Identify which cell holds the provided text, then report its (X, Y) central coordinate. 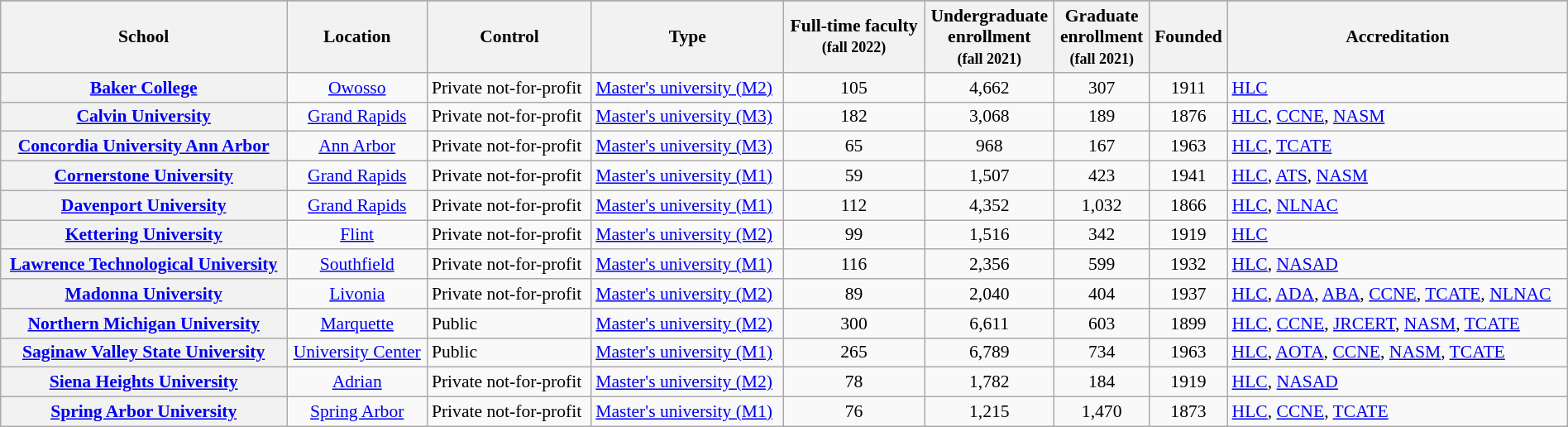
1,507 (989, 176)
Founded (1188, 36)
Location (357, 36)
99 (853, 235)
1911 (1188, 88)
School (144, 36)
Siena Heights University (144, 382)
Lawrence Technological University (144, 265)
4,662 (989, 88)
Control (509, 36)
105 (853, 88)
4,352 (989, 205)
1,782 (989, 382)
1876 (1188, 117)
1941 (1188, 176)
189 (1102, 117)
Southfield (357, 265)
Concordia University Ann Arbor (144, 146)
Spring Arbor (357, 412)
59 (853, 176)
182 (853, 117)
HLC, CCNE, TCATE (1398, 412)
1866 (1188, 205)
Undergraduateenrollment(fall 2021) (989, 36)
Saginaw Valley State University (144, 353)
Adrian (357, 382)
404 (1102, 294)
2,356 (989, 265)
HLC, TCATE (1398, 146)
Davenport University (144, 205)
1,215 (989, 412)
Flint (357, 235)
Livonia (357, 294)
1,470 (1102, 412)
112 (853, 205)
Graduateenrollment(fall 2021) (1102, 36)
Kettering University (144, 235)
184 (1102, 382)
HLC, AOTA, CCNE, NASM, TCATE (1398, 353)
6,611 (989, 324)
89 (853, 294)
Spring Arbor University (144, 412)
Madonna University (144, 294)
HLC, NLNAC (1398, 205)
Calvin University (144, 117)
265 (853, 353)
Type (687, 36)
603 (1102, 324)
76 (853, 412)
1,516 (989, 235)
1,032 (1102, 205)
Marquette (357, 324)
2,040 (989, 294)
116 (853, 265)
Northern Michigan University (144, 324)
HLC, ATS, NASM (1398, 176)
6,789 (989, 353)
Owosso (357, 88)
1873 (1188, 412)
HLC, ADA, ABA, CCNE, TCATE, NLNAC (1398, 294)
Accreditation (1398, 36)
HLC, CCNE, NASM (1398, 117)
342 (1102, 235)
65 (853, 146)
307 (1102, 88)
HLC, CCNE, JRCERT, NASM, TCATE (1398, 324)
Baker College (144, 88)
78 (853, 382)
968 (989, 146)
Cornerstone University (144, 176)
423 (1102, 176)
167 (1102, 146)
599 (1102, 265)
1937 (1188, 294)
734 (1102, 353)
1932 (1188, 265)
1899 (1188, 324)
300 (853, 324)
University Center (357, 353)
Full-time faculty(fall 2022) (853, 36)
Ann Arbor (357, 146)
3,068 (989, 117)
